Provide the (x, y) coordinate of the cell's center where the given text is located.  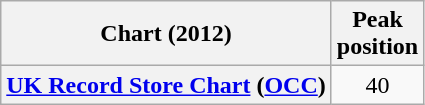
Chart (2012) (166, 34)
Peakposition (377, 34)
UK Record Store Chart (OCC) (166, 85)
40 (377, 85)
